Locate the cell with the specified text and output its [X, Y] center coordinate. 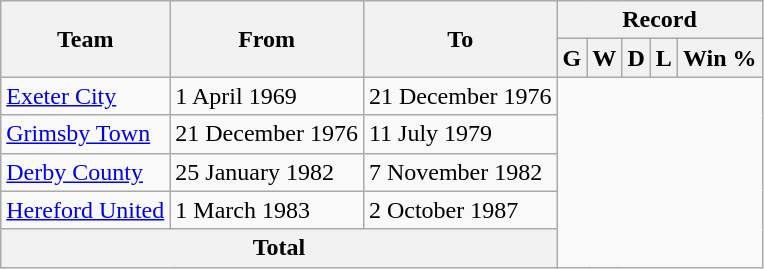
L [664, 58]
G [572, 58]
1 April 1969 [267, 96]
25 January 1982 [267, 172]
Hereford United [86, 210]
Record [660, 20]
11 July 1979 [460, 134]
2 October 1987 [460, 210]
1 March 1983 [267, 210]
To [460, 39]
W [604, 58]
Grimsby Town [86, 134]
Total [279, 248]
Exeter City [86, 96]
Derby County [86, 172]
Team [86, 39]
From [267, 39]
D [636, 58]
7 November 1982 [460, 172]
Win % [720, 58]
